Capture the cell that displays the provided text and extract its (X, Y) central coordinate. 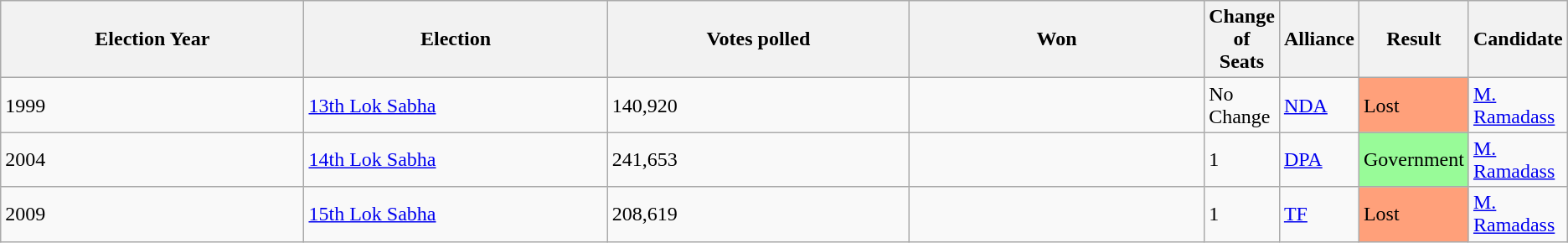
Won (1057, 39)
DPA (1318, 159)
NDA (1318, 106)
15th Lok Sabha (456, 215)
241,653 (758, 159)
14th Lok Sabha (456, 159)
Votes polled (758, 39)
2009 (152, 215)
1999 (152, 106)
No Change (1242, 106)
Election (456, 39)
2004 (152, 159)
Candidate (1518, 39)
Government (1414, 159)
13th Lok Sabha (456, 106)
Election Year (152, 39)
Change of Seats (1242, 39)
140,920 (758, 106)
208,619 (758, 215)
Result (1414, 39)
Alliance (1318, 39)
TF (1318, 215)
